Scan for the cell matching the given text and deliver its [x, y] coordinate at center. 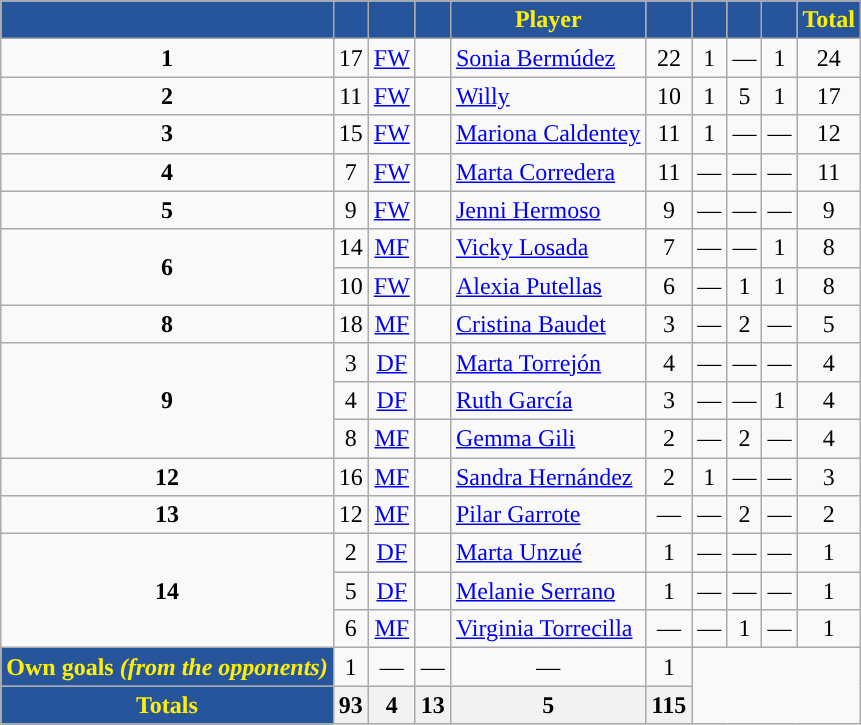
Gemma Gili [548, 438]
Ruth García [548, 400]
Sandra Hernández [548, 477]
Marta Torrejón [548, 362]
Sonia Bermúdez [548, 58]
Totals [167, 705]
Alexia Putellas [548, 286]
Pilar Garrote [548, 515]
Own goals (from the opponents) [167, 667]
115 [669, 705]
24 [829, 58]
Virginia Torrecilla [548, 629]
Vicky Losada [548, 248]
15 [350, 134]
Cristina Baudet [548, 324]
Mariona Caldentey [548, 134]
Jenni Hermoso [548, 210]
Player [548, 20]
Willy [548, 96]
Marta Corredera [548, 172]
93 [350, 705]
16 [350, 477]
Marta Unzué [548, 553]
Melanie Serrano [548, 591]
18 [350, 324]
22 [669, 58]
Total [829, 20]
